Return [X, Y] of the center of cell containing provided text 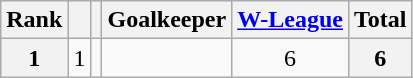
W-League [290, 20]
Total [381, 20]
Goalkeeper [167, 20]
Rank [34, 20]
